From the cell containing the given text, extract its center point as (X, Y) coordinate. 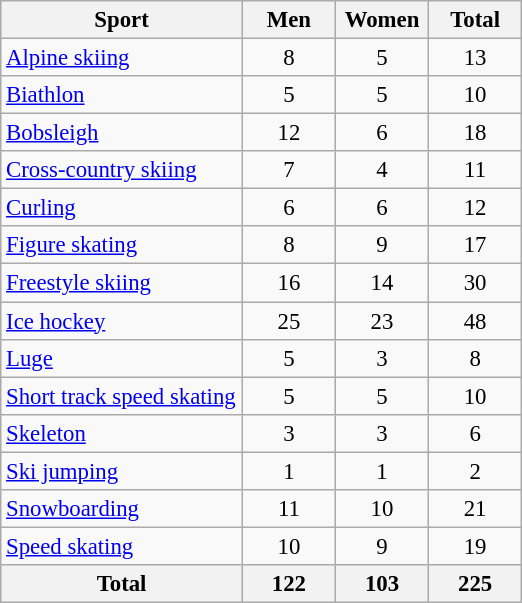
Freestyle skiing (122, 283)
16 (288, 283)
18 (476, 133)
Ski jumping (122, 471)
Snowboarding (122, 509)
Bobsleigh (122, 133)
Luge (122, 358)
25 (288, 321)
122 (288, 584)
14 (382, 283)
21 (476, 509)
Biathlon (122, 95)
Short track speed skating (122, 396)
Ice hockey (122, 321)
19 (476, 546)
Sport (122, 20)
Speed skating (122, 546)
Cross-country skiing (122, 170)
30 (476, 283)
2 (476, 471)
48 (476, 321)
Men (288, 20)
Skeleton (122, 433)
Alpine skiing (122, 58)
225 (476, 584)
17 (476, 245)
7 (288, 170)
4 (382, 170)
23 (382, 321)
Curling (122, 208)
Figure skating (122, 245)
13 (476, 58)
Women (382, 20)
103 (382, 584)
